Extract the (X, Y) coordinate from the center of the cell holding the provided text.  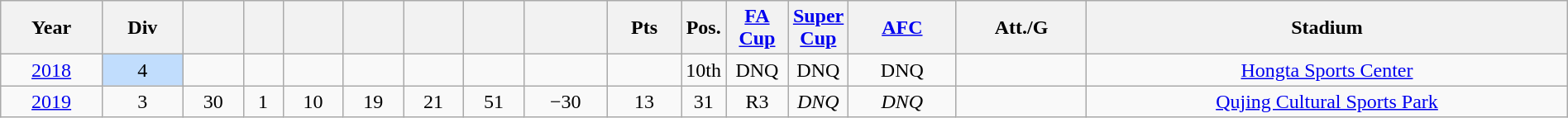
1 (263, 101)
R3 (758, 101)
2019 (51, 101)
Year (51, 28)
Pts (643, 28)
Att./G (1021, 28)
−30 (566, 101)
51 (495, 101)
31 (704, 101)
4 (142, 70)
10 (313, 101)
AFC (901, 28)
3 (142, 101)
10th (704, 70)
Hongta Sports Center (1327, 70)
2018 (51, 70)
FA Cup (758, 28)
Stadium (1327, 28)
13 (643, 101)
30 (213, 101)
21 (433, 101)
Pos. (704, 28)
Super Cup (818, 28)
Qujing Cultural Sports Park (1327, 101)
19 (374, 101)
Div (142, 28)
